Extract the [X, Y] coordinate from the center of the cell holding the provided text.  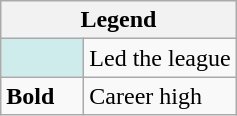
Led the league [160, 58]
Career high [160, 96]
Legend [118, 20]
Bold [42, 96]
